Provide the [X, Y] coordinate of the cell's center where the given text is located.  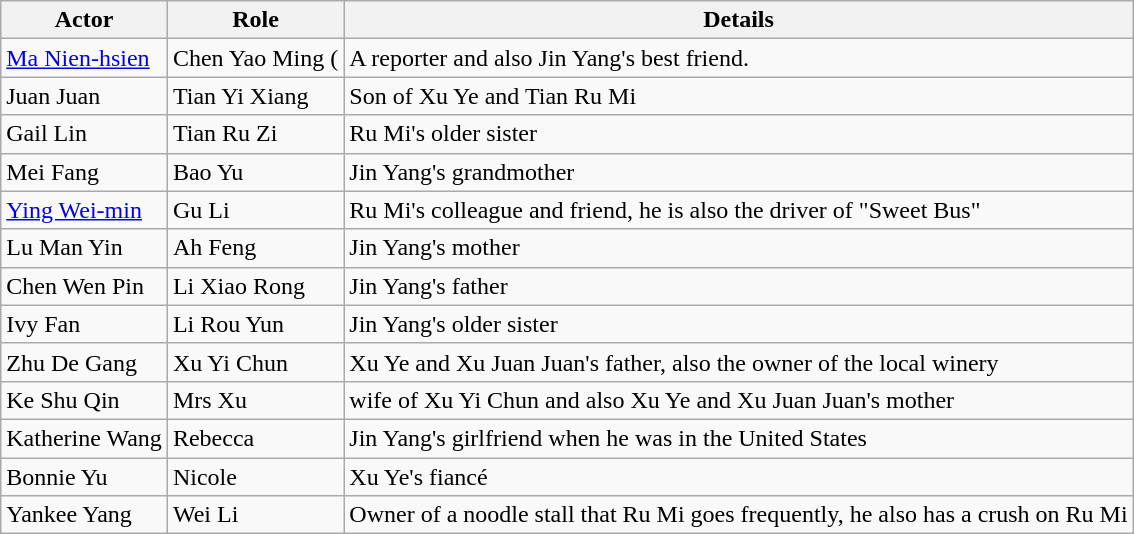
wife of Xu Yi Chun and also Xu Ye and Xu Juan Juan's mother [738, 400]
Gu Li [255, 210]
Details [738, 20]
Rebecca [255, 438]
Tian Yi Xiang [255, 96]
Wei Li [255, 515]
Ru Mi's older sister [738, 134]
Role [255, 20]
Jin Yang's girlfriend when he was in the United States [738, 438]
Li Xiao Rong [255, 286]
Ying Wei-min [84, 210]
Jin Yang's father [738, 286]
Xu Ye's fiancé [738, 477]
Ke Shu Qin [84, 400]
Son of Xu Ye and Tian Ru Mi [738, 96]
Lu Man Yin [84, 248]
Ma Nien-hsien [84, 58]
Li Rou Yun [255, 324]
Jin Yang's older sister [738, 324]
Katherine Wang [84, 438]
Yankee Yang [84, 515]
Tian Ru Zi [255, 134]
Bao Yu [255, 172]
Nicole [255, 477]
Juan Juan [84, 96]
Gail Lin [84, 134]
A reporter and also Jin Yang's best friend. [738, 58]
Jin Yang's mother [738, 248]
Bonnie Yu [84, 477]
Actor [84, 20]
Ru Mi's colleague and friend, he is also the driver of "Sweet Bus" [738, 210]
Chen Wen Pin [84, 286]
Chen Yao Ming ( [255, 58]
Jin Yang's grandmother [738, 172]
Ivy Fan [84, 324]
Xu Yi Chun [255, 362]
Xu Ye and Xu Juan Juan's father, also the owner of the local winery [738, 362]
Owner of a noodle stall that Ru Mi goes frequently, he also has a crush on Ru Mi [738, 515]
Mrs Xu [255, 400]
Mei Fang [84, 172]
Ah Feng [255, 248]
Zhu De Gang [84, 362]
